Return (x, y) of the center of cell containing provided text 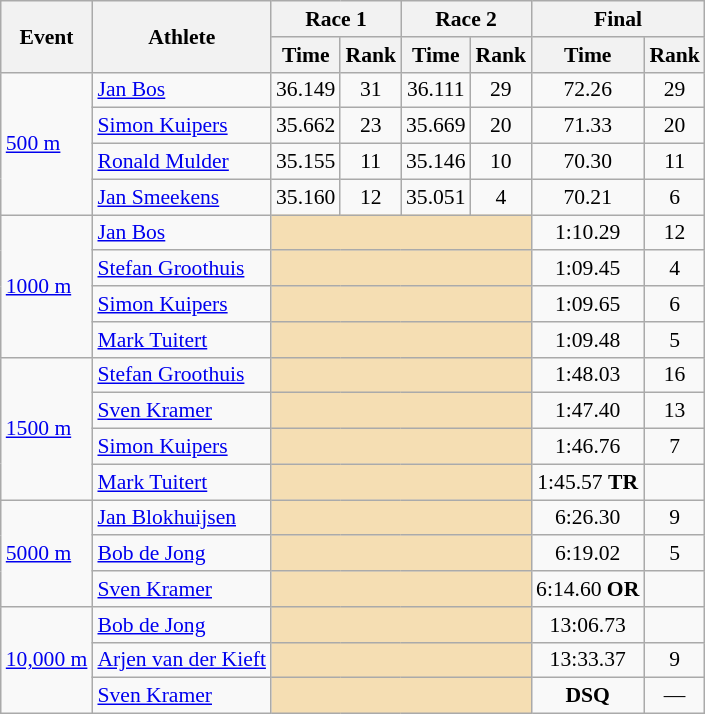
Athlete (182, 36)
36.111 (436, 90)
1:46.76 (588, 447)
13 (674, 411)
72.26 (588, 90)
36.149 (306, 90)
23 (370, 126)
1:10.29 (588, 233)
Race 1 (336, 19)
31 (370, 90)
10,000 m (47, 660)
70.21 (588, 197)
Event (47, 36)
1:09.45 (588, 269)
71.33 (588, 126)
6:26.30 (588, 518)
13:06.73 (588, 625)
35.669 (436, 126)
6:14.60 OR (588, 589)
1:47.40 (588, 411)
6:19.02 (588, 554)
35.160 (306, 197)
35.146 (436, 162)
Jan Blokhuijsen (182, 518)
1500 m (47, 428)
1:48.03 (588, 375)
Ronald Mulder (182, 162)
Jan Smeekens (182, 197)
Final (618, 19)
Arjen van der Kieft (182, 660)
35.155 (306, 162)
5000 m (47, 554)
1:45.57 TR (588, 482)
DSQ (588, 696)
70.30 (588, 162)
7 (674, 447)
Race 2 (466, 19)
10 (502, 162)
16 (674, 375)
1:09.65 (588, 304)
35.051 (436, 197)
1000 m (47, 286)
500 m (47, 143)
35.662 (306, 126)
13:33.37 (588, 660)
1:09.48 (588, 340)
— (674, 696)
